Locate the cell with the specified text and output its [X, Y] center coordinate. 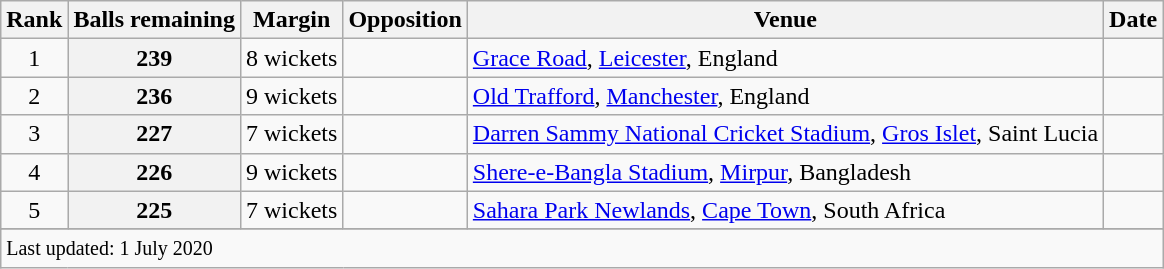
Margin [291, 20]
8 wickets [291, 58]
Darren Sammy National Cricket Stadium, Gros Islet, Saint Lucia [785, 134]
4 [34, 172]
3 [34, 134]
239 [154, 58]
Old Trafford, Manchester, England [785, 96]
Venue [785, 20]
2 [34, 96]
Sahara Park Newlands, Cape Town, South Africa [785, 210]
Shere-e-Bangla Stadium, Mirpur, Bangladesh [785, 172]
236 [154, 96]
Balls remaining [154, 20]
Rank [34, 20]
Grace Road, Leicester, England [785, 58]
5 [34, 210]
226 [154, 172]
Last updated: 1 July 2020 [582, 248]
Opposition [405, 20]
227 [154, 134]
1 [34, 58]
Date [1134, 20]
225 [154, 210]
